Pinpoint the cell where the given text exists, returning its (X, Y) midpoint coordinate. 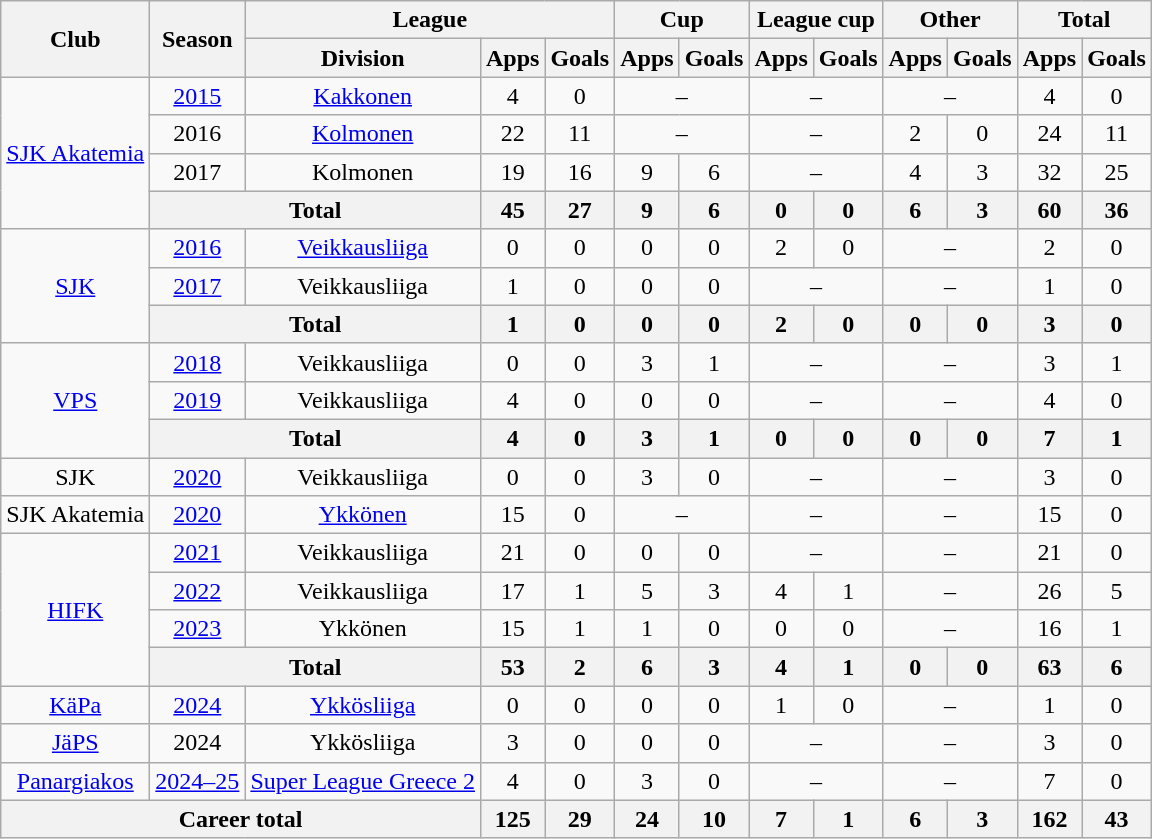
2022 (198, 591)
43 (1117, 819)
JäPS (76, 743)
2024–25 (198, 781)
2015 (198, 96)
League (430, 20)
162 (1049, 819)
53 (512, 667)
2023 (198, 629)
17 (512, 591)
Super League Greece 2 (363, 781)
Cup (682, 20)
2019 (198, 400)
2018 (198, 362)
22 (512, 134)
Career total (241, 819)
60 (1049, 210)
League cup (816, 20)
45 (512, 210)
29 (580, 819)
Kakkonen (363, 96)
HIFK (76, 610)
2021 (198, 553)
27 (580, 210)
Club (76, 39)
25 (1117, 172)
32 (1049, 172)
KäPa (76, 705)
26 (1049, 591)
36 (1117, 210)
Division (363, 58)
10 (714, 819)
Season (198, 39)
VPS (76, 400)
125 (512, 819)
63 (1049, 667)
Panargiakos (76, 781)
19 (512, 172)
Other (950, 20)
